Determine the [X, Y] coordinate at the center of the cell enclosing the given text.  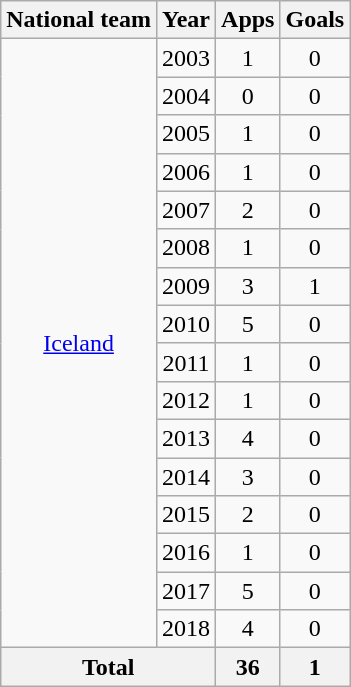
2008 [186, 248]
36 [248, 667]
Total [108, 667]
2010 [186, 324]
2011 [186, 362]
2005 [186, 134]
2018 [186, 629]
2012 [186, 400]
2009 [186, 286]
National team [79, 20]
Goals [315, 20]
2013 [186, 438]
2014 [186, 477]
2015 [186, 515]
Year [186, 20]
2006 [186, 172]
2017 [186, 591]
Iceland [79, 344]
2016 [186, 553]
2003 [186, 58]
2004 [186, 96]
Apps [248, 20]
2007 [186, 210]
